Return [x, y] of the center of cell containing provided text 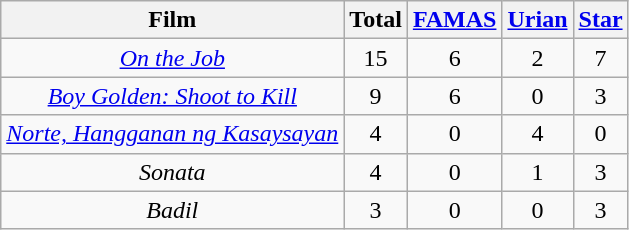
1 [538, 172]
Star [600, 20]
Total [376, 20]
9 [376, 96]
On the Job [172, 58]
Norte, Hangganan ng Kasaysayan [172, 134]
15 [376, 58]
FAMAS [454, 20]
Badil [172, 210]
Film [172, 20]
Sonata [172, 172]
Urian [538, 20]
7 [600, 58]
Boy Golden: Shoot to Kill [172, 96]
2 [538, 58]
